Capture the cell that displays the provided text and extract its [X, Y] central coordinate. 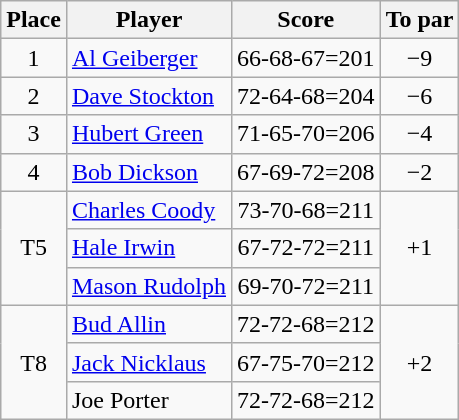
Bob Dickson [148, 172]
73-70-68=211 [306, 210]
−4 [420, 134]
Place [34, 20]
Joe Porter [148, 400]
1 [34, 58]
T8 [34, 362]
Hale Irwin [148, 248]
−9 [420, 58]
+1 [420, 248]
To par [420, 20]
66-68-67=201 [306, 58]
3 [34, 134]
Al Geiberger [148, 58]
Jack Nicklaus [148, 362]
−2 [420, 172]
Charles Coody [148, 210]
T5 [34, 248]
67-69-72=208 [306, 172]
Bud Allin [148, 324]
67-72-72=211 [306, 248]
+2 [420, 362]
69-70-72=211 [306, 286]
Hubert Green [148, 134]
Dave Stockton [148, 96]
Player [148, 20]
72-64-68=204 [306, 96]
Score [306, 20]
−6 [420, 96]
Mason Rudolph [148, 286]
71-65-70=206 [306, 134]
2 [34, 96]
4 [34, 172]
67-75-70=212 [306, 362]
